For the text-containing cell, return its midpoint in (X, Y) coordinate format. 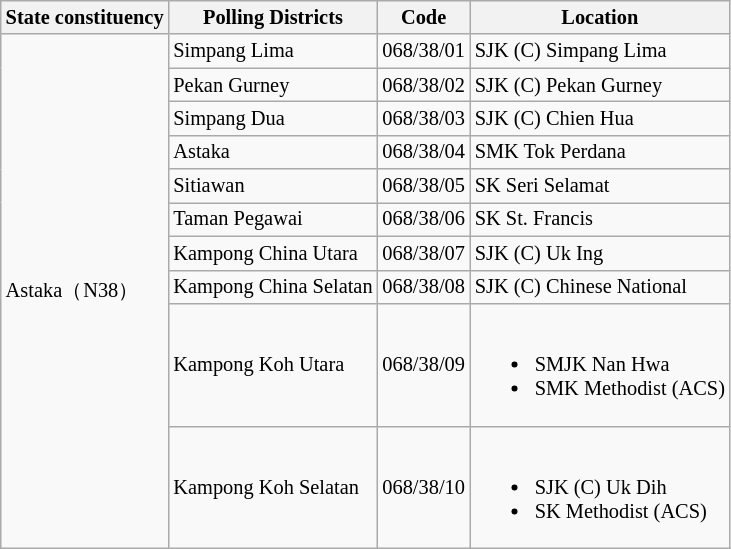
SJK (C) Simpang Lima (600, 51)
Simpang Lima (272, 51)
Astaka (272, 152)
SK St. Francis (600, 219)
SMJK Nan HwaSMK Methodist (ACS) (600, 364)
Astaka（N38） (85, 291)
SJK (C) Uk DihSK Methodist (ACS) (600, 487)
SJK (C) Chien Hua (600, 118)
068/38/01 (423, 51)
068/38/10 (423, 487)
Kampong China Selatan (272, 287)
Taman Pegawai (272, 219)
068/38/07 (423, 253)
SJK (C) Uk Ing (600, 253)
SJK (C) Chinese National (600, 287)
068/38/06 (423, 219)
068/38/09 (423, 364)
SJK (C) Pekan Gurney (600, 85)
SK Seri Selamat (600, 186)
Simpang Dua (272, 118)
068/38/02 (423, 85)
State constituency (85, 17)
Kampong Koh Selatan (272, 487)
Pekan Gurney (272, 85)
068/38/03 (423, 118)
Polling Districts (272, 17)
Location (600, 17)
Kampong China Utara (272, 253)
068/38/05 (423, 186)
Sitiawan (272, 186)
Kampong Koh Utara (272, 364)
SMK Tok Perdana (600, 152)
068/38/04 (423, 152)
068/38/08 (423, 287)
Code (423, 17)
